Locate the cell with the specified text and output its [X, Y] center coordinate. 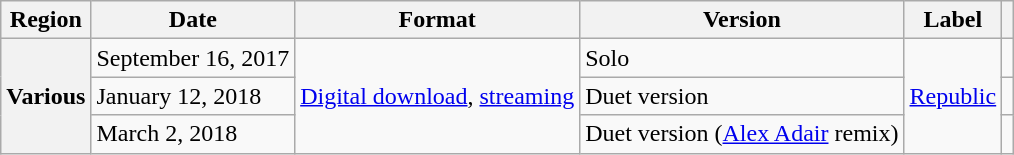
Region [46, 20]
September 16, 2017 [193, 58]
Various [46, 96]
Solo [742, 58]
Label [953, 20]
Digital download, streaming [438, 96]
Date [193, 20]
Duet version [742, 96]
Version [742, 20]
Republic [953, 96]
March 2, 2018 [193, 134]
Duet version (Alex Adair remix) [742, 134]
January 12, 2018 [193, 96]
Format [438, 20]
